Return [X, Y] of the center of cell containing provided text 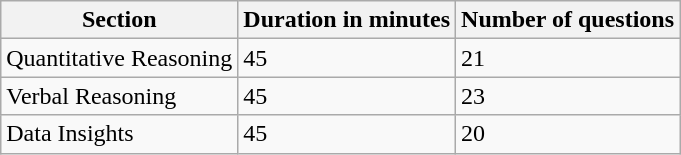
Data Insights [120, 134]
Number of questions [568, 20]
Duration in minutes [347, 20]
23 [568, 96]
Verbal Reasoning [120, 96]
21 [568, 58]
20 [568, 134]
Section [120, 20]
Quantitative Reasoning [120, 58]
